Identify which cell holds the provided text, then report its (X, Y) central coordinate. 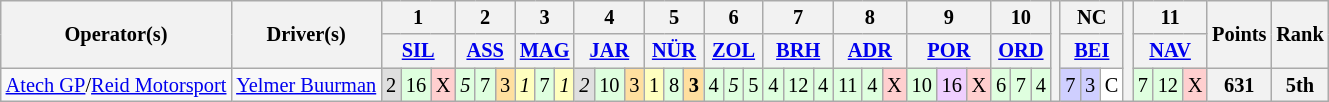
JAR (609, 51)
MAG (545, 51)
ORD (1021, 51)
SIL (418, 51)
BRH (798, 51)
Driver(s) (306, 34)
631 (1239, 85)
Yelmer Buurman (306, 85)
C (1112, 85)
Operator(s) (116, 34)
ADR (870, 51)
5th (1300, 85)
NC (1092, 17)
NAV (1170, 51)
BEI (1092, 51)
Points (1239, 34)
Atech GP/Reid Motorsport (116, 85)
9 (949, 17)
ZOL (734, 51)
NÜR (674, 51)
Rank (1300, 34)
POR (949, 51)
ASS (485, 51)
